Detect which cell encompasses the target text, then output its [x, y] center coordinate. 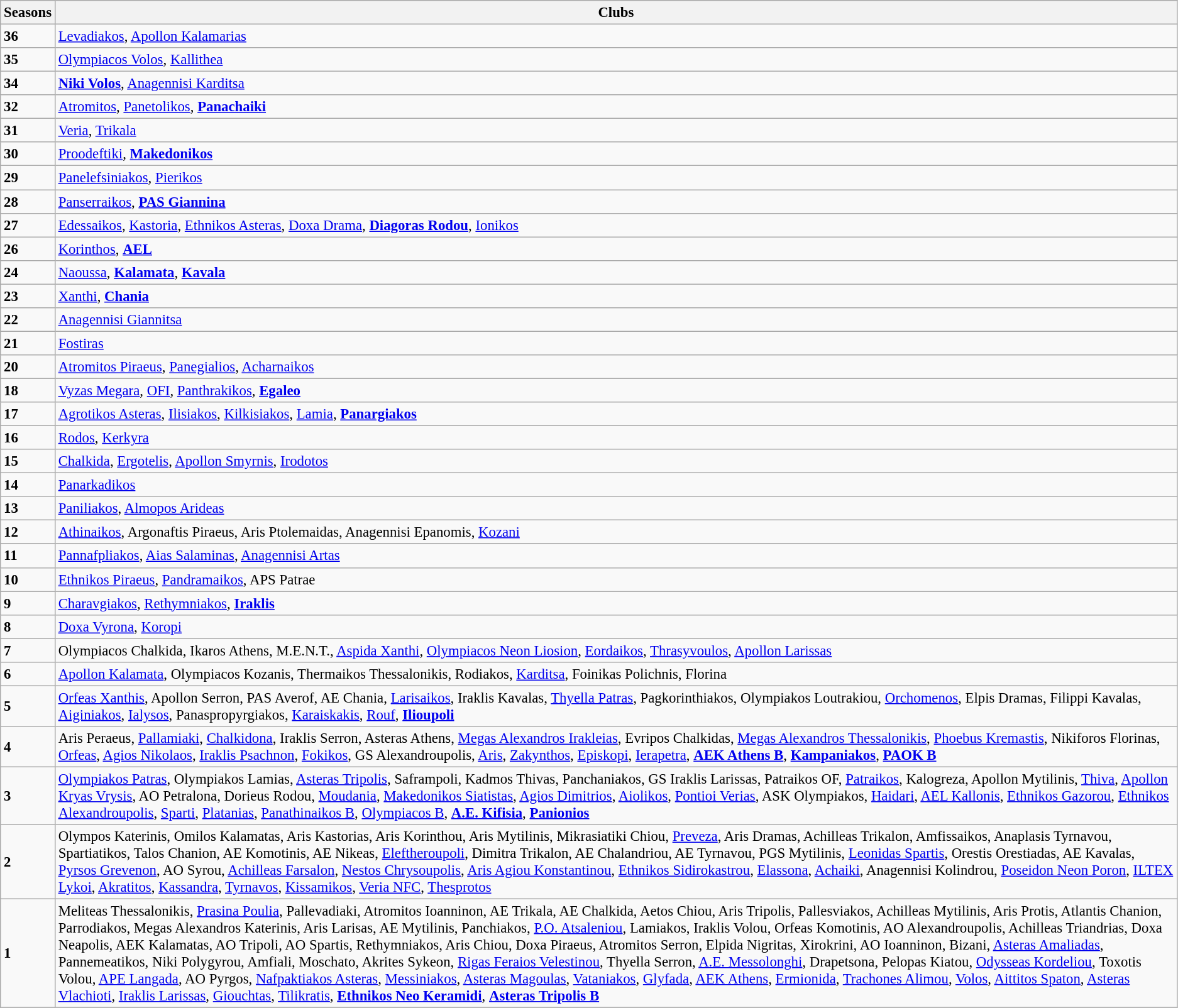
Chalkida, Ergotelis, Apollon Smyrnis, Irodotos [616, 461]
10 [28, 579]
34 [28, 84]
24 [28, 272]
Apollon Kalamata, Olympiacos Kozanis, Thermaikos Thessalonikis, Rodiakos, Karditsa, Foinikas Polichnis, Florina [616, 674]
Pannafpliakos, Aias Salaminas, Anagennisi Artas [616, 556]
14 [28, 485]
9 [28, 603]
5 [28, 706]
Athinaikos, Argonaftis Piraeus, Aris Ptolemaidas, Anagennisi Epanomis, Kozani [616, 532]
8 [28, 627]
16 [28, 438]
Rodos, Kerkyra [616, 438]
31 [28, 131]
Olympiacos Volos, Kallithea [616, 60]
15 [28, 461]
Panserraikos, PAS Giannina [616, 202]
2 [28, 862]
Panarkadikos [616, 485]
3 [28, 796]
Agrotikos Asteras, Ilisiakos, Kilkisiakos, Lamia, Panargiakos [616, 414]
22 [28, 320]
26 [28, 249]
20 [28, 367]
Seasons [28, 13]
Doxa Vyrona, Koropi [616, 627]
36 [28, 36]
Korinthos, AEL [616, 249]
17 [28, 414]
29 [28, 178]
Vyzas Megara, OFI, Panthrakikos, Egaleo [616, 390]
Panelefsiniakos, Pierikos [616, 178]
11 [28, 556]
7 [28, 650]
27 [28, 225]
Atromitos Piraeus, Panegialios, Acharnaikos [616, 367]
Anagennisi Giannitsa [616, 320]
Olympiacos Chalkida, Ikaros Athens, M.E.N.T., Aspida Xanthi, Olympiacos Neon Liosion, Eordaikos, Thrasyvoulos, Apollon Larissas [616, 650]
28 [28, 202]
21 [28, 343]
Paniliakos, Almopos Arideas [616, 508]
4 [28, 747]
32 [28, 107]
6 [28, 674]
35 [28, 60]
Clubs [616, 13]
23 [28, 296]
Ethnikos Piraeus, Pandramaikos, APS Patrae [616, 579]
Edessaikos, Kastoria, Ethnikos Asteras, Doxa Drama, Diagoras Rodou, Ionikos [616, 225]
13 [28, 508]
Xanthi, Chania [616, 296]
1 [28, 954]
12 [28, 532]
Charavgiakos, Rethymniakos, Iraklis [616, 603]
30 [28, 154]
Proodeftiki, Makedonikos [616, 154]
Levadiakos, Apollon Kalamarias [616, 36]
Fostiras [616, 343]
Niki Volos, Anagennisi Karditsa [616, 84]
Veria, Trikala [616, 131]
Naoussa, Kalamata, Kavala [616, 272]
18 [28, 390]
Atromitos, Panetolikos, Panachaiki [616, 107]
